Provide the [X, Y] coordinate of the cell's center where the given text is located.  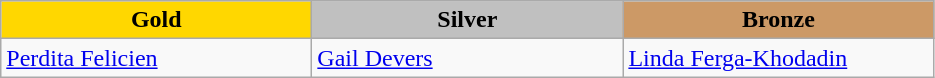
Gold [156, 20]
Perdita Felicien [156, 58]
Bronze [778, 20]
Silver [468, 20]
Linda Ferga-Khodadin [778, 58]
Gail Devers [468, 58]
